Scan for the cell matching the given text and deliver its (X, Y) coordinate at center. 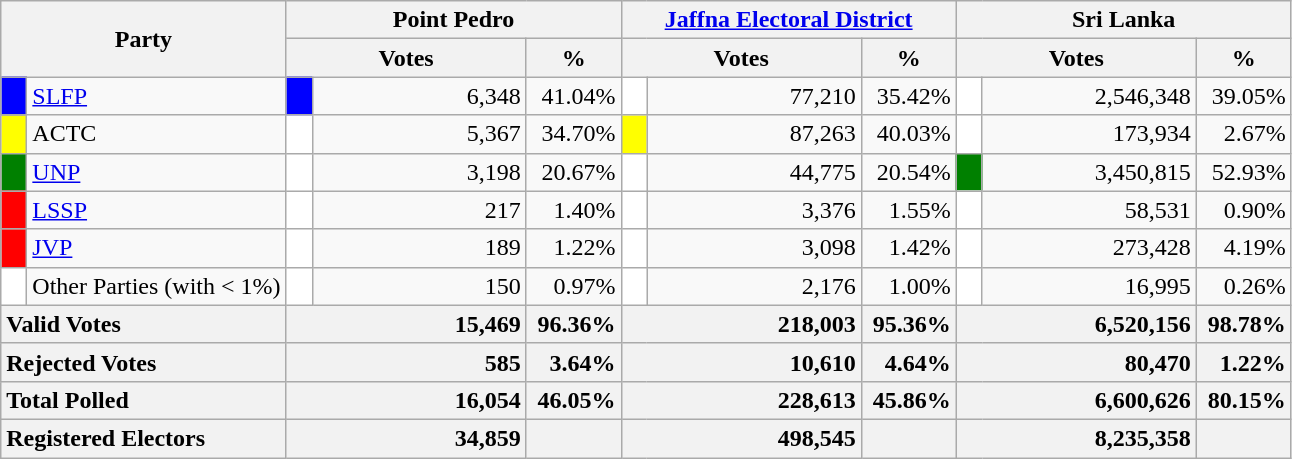
41.04% (574, 96)
3,376 (754, 210)
87,263 (754, 134)
98.78% (1244, 324)
3,198 (419, 172)
Sri Lanka (1124, 20)
ACTC (156, 134)
Rejected Votes (144, 362)
UNP (156, 172)
498,545 (741, 438)
0.90% (1244, 210)
1.40% (574, 210)
2.67% (1244, 134)
77,210 (754, 96)
16,995 (1089, 286)
273,428 (1089, 248)
218,003 (741, 324)
1.55% (908, 210)
2,546,348 (1089, 96)
6,348 (419, 96)
217 (419, 210)
189 (419, 248)
SLFP (156, 96)
3,098 (754, 248)
3,450,815 (1089, 172)
35.42% (908, 96)
80.15% (1244, 400)
0.26% (1244, 286)
Jaffna Electoral District (788, 20)
39.05% (1244, 96)
20.67% (574, 172)
LSSP (156, 210)
10,610 (741, 362)
1.42% (908, 248)
228,613 (741, 400)
2,176 (754, 286)
46.05% (574, 400)
Total Polled (144, 400)
6,520,156 (1076, 324)
4.19% (1244, 248)
5,367 (419, 134)
95.36% (908, 324)
3.64% (574, 362)
150 (419, 286)
45.86% (908, 400)
4.64% (908, 362)
16,054 (406, 400)
6,600,626 (1076, 400)
52.93% (1244, 172)
8,235,358 (1076, 438)
44,775 (754, 172)
15,469 (406, 324)
34,859 (406, 438)
Valid Votes (144, 324)
Party (144, 39)
34.70% (574, 134)
20.54% (908, 172)
Other Parties (with < 1%) (156, 286)
1.00% (908, 286)
Point Pedro (454, 20)
0.97% (574, 286)
40.03% (908, 134)
585 (406, 362)
96.36% (574, 324)
Registered Electors (144, 438)
173,934 (1089, 134)
JVP (156, 248)
58,531 (1089, 210)
80,470 (1076, 362)
